Determine the (x, y) coordinate at the center of the cell enclosing the given text.  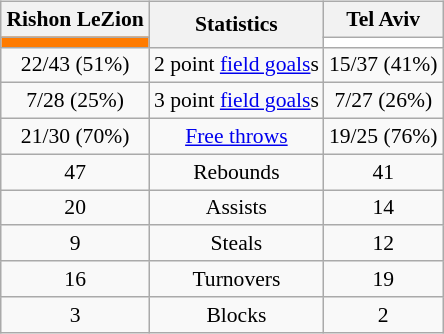
12 (384, 243)
Free throws (236, 136)
21/30 (70%) (74, 136)
16 (74, 279)
Blocks (236, 314)
7/27 (26%) (384, 101)
2 point field goalss (236, 65)
15/37 (41%) (384, 65)
Tel Aviv (384, 19)
Turnovers (236, 279)
20 (74, 208)
3 point field goalss (236, 101)
7/28 (25%) (74, 101)
Rebounds (236, 172)
47 (74, 172)
19/25 (76%) (384, 136)
Statistics (236, 24)
9 (74, 243)
Rishon LeZion (74, 19)
3 (74, 314)
22/43 (51%) (74, 65)
2 (384, 314)
Assists (236, 208)
Steals (236, 243)
14 (384, 208)
19 (384, 279)
41 (384, 172)
